Determine the [X, Y] coordinate at the center of the cell enclosing the given text.  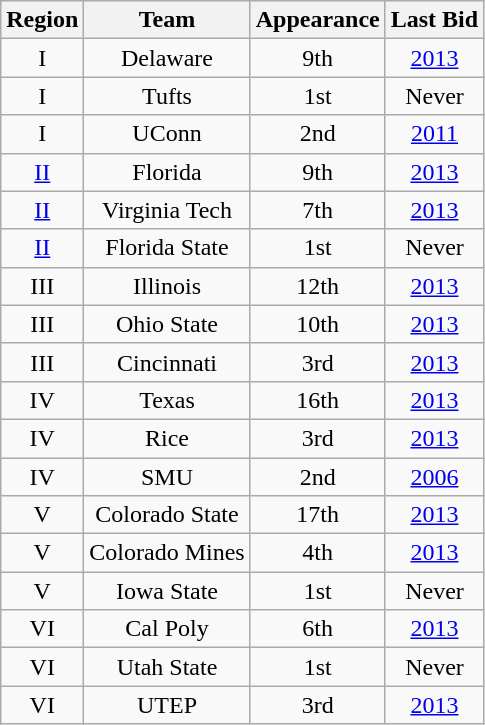
4th [318, 553]
Colorado Mines [167, 553]
Team [167, 20]
Cincinnati [167, 362]
UTEP [167, 705]
Ohio State [167, 324]
Utah State [167, 667]
2006 [434, 477]
12th [318, 286]
UConn [167, 134]
Region [42, 20]
Illinois [167, 286]
Texas [167, 400]
Rice [167, 438]
Tufts [167, 96]
Last Bid [434, 20]
2011 [434, 134]
Colorado State [167, 515]
Florida State [167, 248]
SMU [167, 477]
6th [318, 629]
Cal Poly [167, 629]
17th [318, 515]
Iowa State [167, 591]
Appearance [318, 20]
Virginia Tech [167, 210]
Florida [167, 172]
Delaware [167, 58]
10th [318, 324]
7th [318, 210]
16th [318, 400]
